Identify which cell holds the provided text, then report its (X, Y) central coordinate. 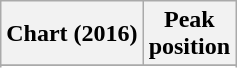
Chart (2016) (72, 34)
Peak position (189, 34)
